Find where the given text appears and provide that cell's center as [X, Y] coordinate. 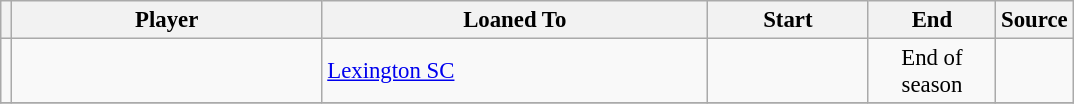
Lexington SC [515, 72]
Player [166, 20]
Loaned To [515, 20]
Start [788, 20]
Source [1034, 20]
End [932, 20]
End of season [932, 72]
